Return (X, Y) of the center of cell containing provided text 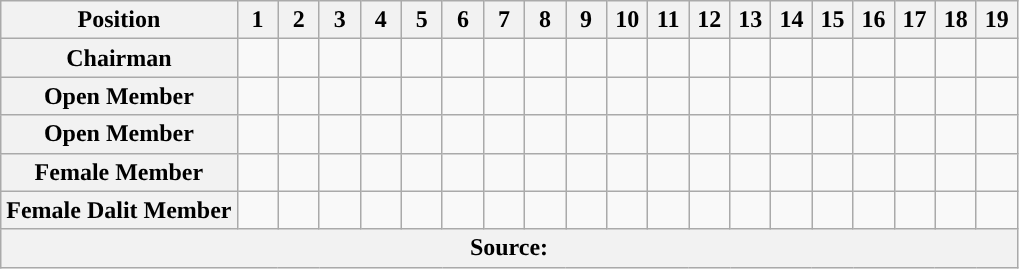
13 (750, 20)
17 (914, 20)
14 (792, 20)
6 (462, 20)
3 (340, 20)
9 (586, 20)
Female Member (119, 172)
16 (874, 20)
2 (298, 20)
11 (668, 20)
18 (956, 20)
5 (422, 20)
4 (380, 20)
Chairman (119, 58)
19 (996, 20)
Source: (509, 248)
7 (504, 20)
15 (832, 20)
10 (628, 20)
Position (119, 20)
1 (258, 20)
Female Dalit Member (119, 210)
12 (710, 20)
8 (544, 20)
